Determine the [x, y] coordinate at the center of the cell enclosing the given text.  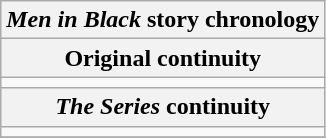
The Series continuity [163, 107]
Men in Black story chronology [163, 20]
Original continuity [163, 58]
